Search for the cell housing the specified text and yield its (x, y) center coordinate. 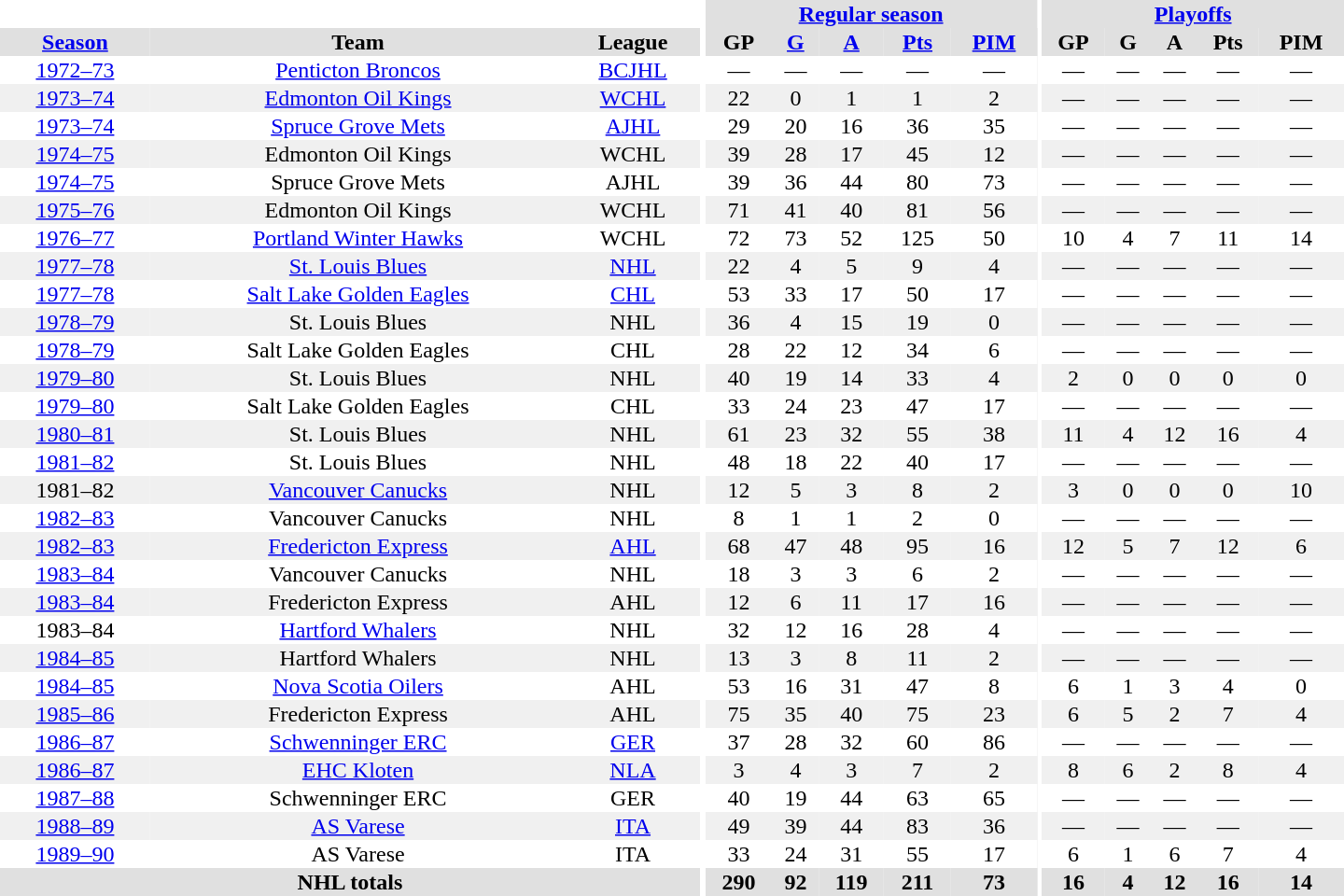
80 (917, 182)
1988–89 (75, 826)
NHL totals (350, 882)
Team (358, 42)
Playoffs (1193, 14)
29 (738, 126)
Season (75, 42)
Nova Scotia Oilers (358, 686)
71 (738, 210)
83 (917, 826)
Penticton Broncos (358, 70)
20 (795, 126)
Portland Winter Hawks (358, 238)
41 (795, 210)
95 (917, 546)
52 (851, 238)
86 (994, 742)
1985–86 (75, 714)
38 (994, 434)
119 (851, 882)
68 (738, 546)
290 (738, 882)
League (633, 42)
EHC Kloten (358, 770)
60 (917, 742)
37 (738, 742)
1975–76 (75, 210)
9 (917, 266)
49 (738, 826)
56 (994, 210)
1976–77 (75, 238)
1972–73 (75, 70)
NLA (633, 770)
45 (917, 154)
1989–90 (75, 854)
72 (738, 238)
34 (917, 350)
61 (738, 434)
Regular season (871, 14)
211 (917, 882)
81 (917, 210)
1980–81 (75, 434)
13 (738, 658)
63 (917, 798)
15 (851, 322)
1987–88 (75, 798)
BCJHL (633, 70)
92 (795, 882)
125 (917, 238)
65 (994, 798)
